Locate the cell with the specified text and output its [X, Y] center coordinate. 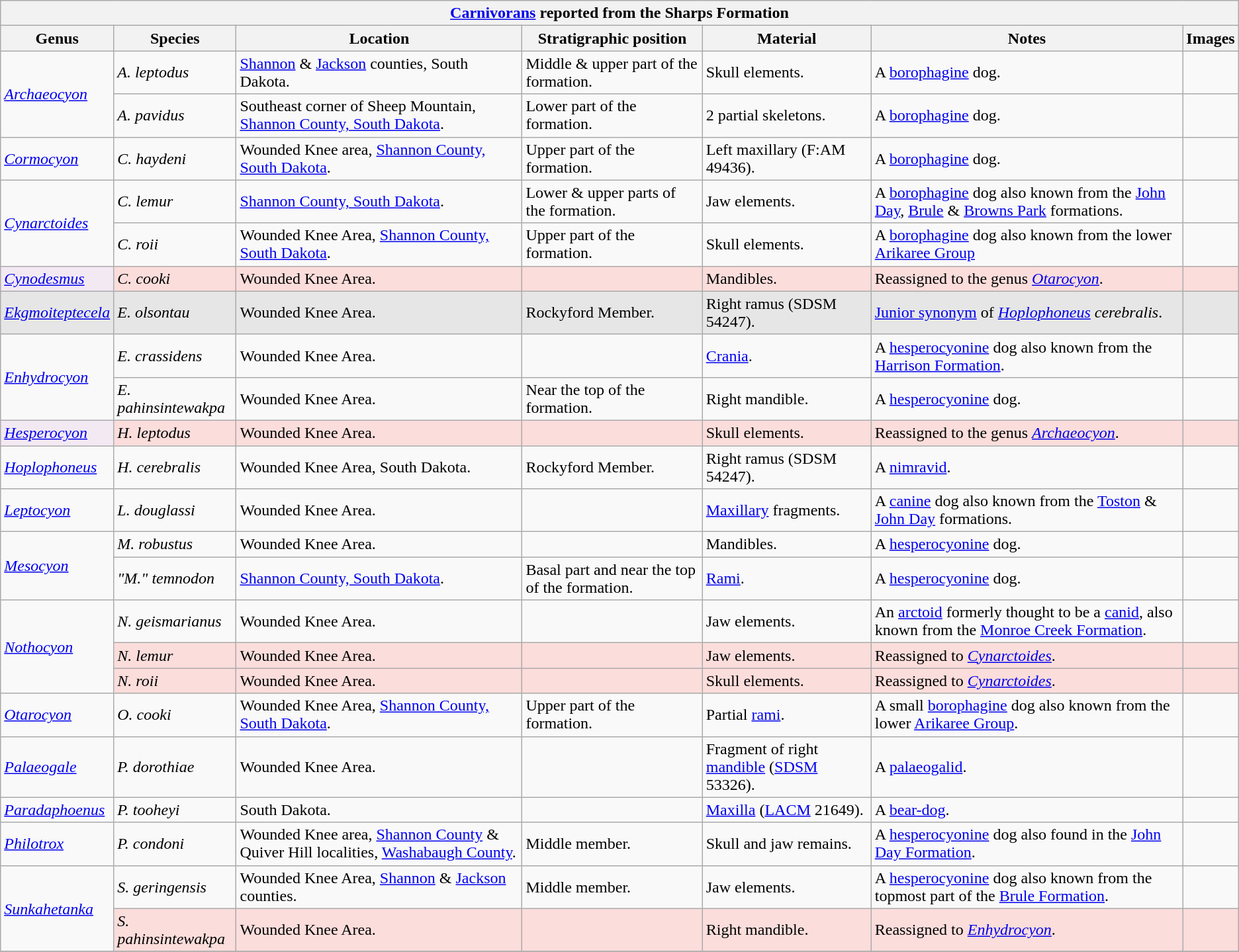
E. olsontau [175, 312]
Images [1211, 38]
Cynarctoides [57, 223]
Maxilla (LACM 21649). [786, 810]
P. tooheyi [175, 810]
Paradaphoenus [57, 810]
P. dorothiae [175, 767]
N. lemur [175, 656]
O. cooki [175, 714]
A borophagine dog also known from the John Day, Brule & Browns Park formations. [1027, 201]
Philotrox [57, 844]
Basal part and near the top of the formation. [612, 578]
Lower part of the formation. [612, 115]
N. geismarianus [175, 622]
2 partial skeletons. [786, 115]
Middle & upper part of the formation. [612, 73]
Reassigned to Enhydrocyon. [1027, 930]
Reassigned to the genus Otarocyon. [1027, 279]
"M." temnodon [175, 578]
Location [379, 38]
Crania. [786, 356]
A palaeogalid. [1027, 767]
N. roii [175, 681]
S. geringensis [175, 887]
Archaeocyon [57, 94]
L. douglassi [175, 511]
A small borophagine dog also known from the lower Arikaree Group. [1027, 714]
H. leptodus [175, 433]
Genus [57, 38]
Fragment of right mandible (SDSM 53326). [786, 767]
A nimravid. [1027, 467]
Wounded Knee area, Shannon County, South Dakota. [379, 159]
C. cooki [175, 279]
Southeast corner of Sheep Mountain, Shannon County, South Dakota. [379, 115]
Otarocyon [57, 714]
E. pahinsintewakpa [175, 398]
Palaeogale [57, 767]
Species [175, 38]
Notes [1027, 38]
Partial rami. [786, 714]
Near the top of the formation. [612, 398]
Rami. [786, 578]
A. pavidus [175, 115]
Junior synonym of Hoplophoneus cerebralis. [1027, 312]
Carnivorans reported from the Sharps Formation [619, 13]
Nothocyon [57, 647]
An arctoid formerly thought to be a canid, also known from the Monroe Creek Formation. [1027, 622]
Hoplophoneus [57, 467]
M. robustus [175, 544]
C. lemur [175, 201]
A canine dog also known from the Toston & John Day formations. [1027, 511]
Wounded Knee Area, South Dakota. [379, 467]
C. roii [175, 245]
A. leptodus [175, 73]
H. cerebralis [175, 467]
Wounded Knee area, Shannon County & Quiver Hill localities, Washabaugh County. [379, 844]
Shannon & Jackson counties, South Dakota. [379, 73]
Enhydrocyon [57, 377]
Ekgmoiteptecela [57, 312]
A hesperocyonine dog also known from the topmost part of the Brule Formation. [1027, 887]
S. pahinsintewakpa [175, 930]
A hesperocyonine dog also known from the Harrison Formation. [1027, 356]
Skull and jaw remains. [786, 844]
Mesocyon [57, 566]
Stratigraphic position [612, 38]
A borophagine dog also known from the lower Arikaree Group [1027, 245]
South Dakota. [379, 810]
E. crassidens [175, 356]
Leptocyon [57, 511]
Hesperocyon [57, 433]
Maxillary fragments. [786, 511]
P. condoni [175, 844]
Material [786, 38]
Cynodesmus [57, 279]
Sunkahetanka [57, 908]
A hesperocyonine dog also found in the John Day Formation. [1027, 844]
Left maxillary (F:AM 49436). [786, 159]
Lower & upper parts of the formation. [612, 201]
Cormocyon [57, 159]
C. haydeni [175, 159]
Wounded Knee Area, Shannon & Jackson counties. [379, 887]
A bear-dog. [1027, 810]
Reassigned to the genus Archaeocyon. [1027, 433]
